Return (X, Y) of the center of cell containing provided text 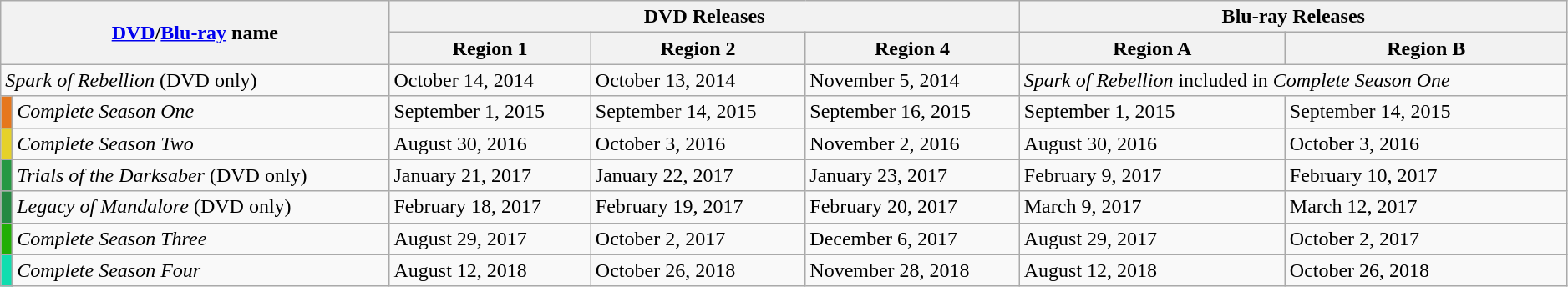
DVD/Blu-ray name (195, 33)
Legacy of Mandalore (DVD only) (200, 207)
November 28, 2018 (912, 270)
Region B (1426, 48)
March 9, 2017 (1152, 207)
October 13, 2014 (698, 80)
February 10, 2017 (1426, 175)
November 2, 2016 (912, 143)
January 21, 2017 (490, 175)
September 16, 2015 (912, 112)
January 22, 2017 (698, 175)
Trials of the Darksaber (DVD only) (200, 175)
December 6, 2017 (912, 239)
March 12, 2017 (1426, 207)
Spark of Rebellion included in Complete Season One (1293, 80)
Region 1 (490, 48)
November 5, 2014 (912, 80)
Blu-ray Releases (1293, 17)
Spark of Rebellion (DVD only) (195, 80)
Complete Season Two (200, 143)
Complete Season One (200, 112)
Region 2 (698, 48)
Complete Season Four (200, 270)
DVD Releases (704, 17)
Region 4 (912, 48)
February 20, 2017 (912, 207)
Complete Season Three (200, 239)
February 9, 2017 (1152, 175)
February 18, 2017 (490, 207)
February 19, 2017 (698, 207)
January 23, 2017 (912, 175)
October 14, 2014 (490, 80)
Region A (1152, 48)
